Scan for the cell matching the given text and deliver its [X, Y] coordinate at center. 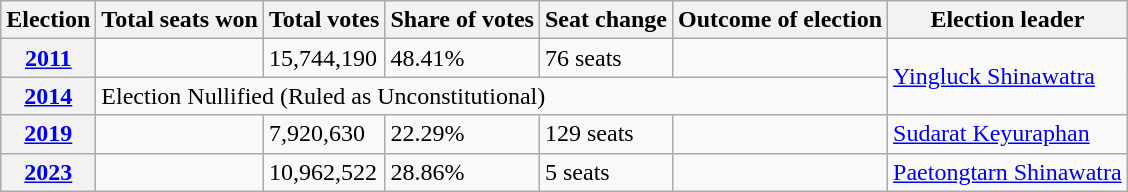
Share of votes [462, 20]
2023 [48, 172]
7,920,630 [324, 134]
Election Nullified (Ruled as Unconstitutional) [492, 96]
129 seats [606, 134]
22.29% [462, 134]
2014 [48, 96]
Total seats won [180, 20]
Seat change [606, 20]
Yingluck Shinawatra [1008, 77]
76 seats [606, 58]
Outcome of election [780, 20]
Election leader [1008, 20]
5 seats [606, 172]
15,744,190 [324, 58]
48.41% [462, 58]
Election [48, 20]
28.86% [462, 172]
Total votes [324, 20]
2011 [48, 58]
10,962,522 [324, 172]
Sudarat Keyuraphan [1008, 134]
2019 [48, 134]
Paetongtarn Shinawatra [1008, 172]
